Pinpoint the cell where the given text exists, returning its [X, Y] midpoint coordinate. 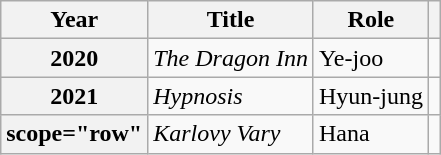
Hana [370, 134]
Hyun-jung [370, 96]
The Dragon Inn [231, 58]
Hypnosis [231, 96]
Ye-joo [370, 58]
Role [370, 20]
2020 [74, 58]
2021 [74, 96]
Title [231, 20]
Year [74, 20]
scope="row" [74, 134]
Karlovy Vary [231, 134]
